Pinpoint the cell where the given text exists, returning its [X, Y] midpoint coordinate. 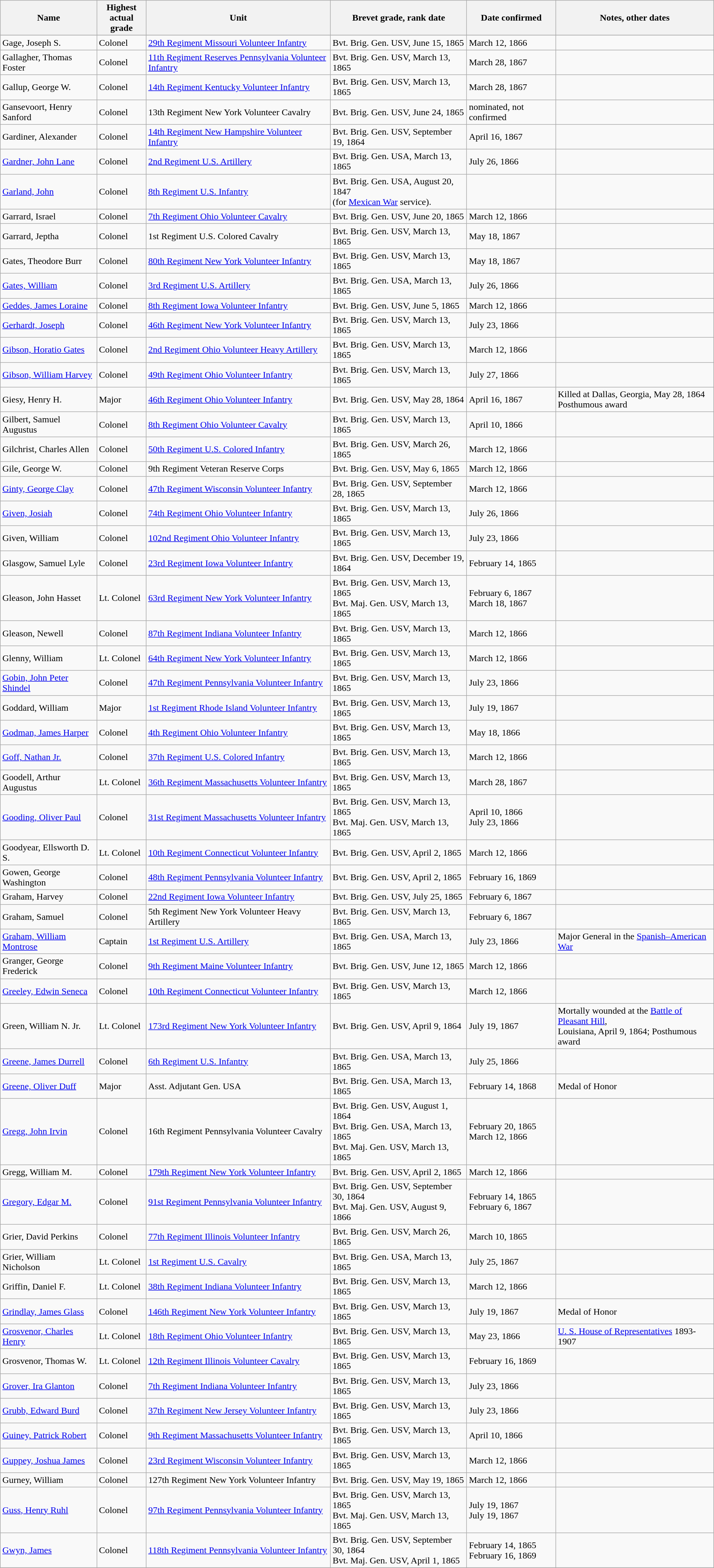
Gregory, Edgar M. [49, 1202]
22nd Regiment Iowa Volunteer Infantry [238, 897]
2nd Regiment Ohio Volunteer Heavy Artillery [238, 350]
Bvt. Brig. Gen. USV, May 19, 1865 [399, 1480]
46th Regiment Ohio Volunteer Infantry [238, 400]
Goodyear, Ellsworth D. S. [49, 852]
February 14, 1865February 6, 1867 [511, 1202]
8th Regiment Iowa Volunteer Infantry [238, 306]
Gregg, John Irvin [49, 1132]
nominated, not confirmed [511, 112]
Gurney, William [49, 1480]
Graham, Samuel [49, 916]
Godman, James Harper [49, 732]
13th Regiment New York Volunteer Cavalry [238, 112]
Garrard, Israel [49, 216]
Grubb, Edward Burd [49, 1411]
Given, Josiah [49, 514]
127th Regiment New York Volunteer Infantry [238, 1480]
14th Regiment New Hampshire Volunteer Infantry [238, 137]
May 18, 1866 [511, 732]
July 27, 1866 [511, 375]
Captain [121, 942]
Major General in the Spanish–American War [635, 942]
Gates, Theodore Burr [49, 261]
April 10, 1866July 23, 1866 [511, 817]
Granger, George Frederick [49, 966]
48th Regiment Pennsylvania Volunteer Infantry [238, 877]
Garland, John [49, 192]
Goddard, William [49, 707]
Bvt. Brig. Gen. USV, June 12, 1865 [399, 966]
Name [49, 18]
179th Regiment New York Volunteer Infantry [238, 1172]
7th Regiment Ohio Volunteer Cavalry [238, 216]
Bvt. Brig. Gen. USV, May 28, 1864 [399, 400]
Glenny, William [49, 658]
118th Regiment Pennsylvania Volunteer Infantry [238, 1550]
Guss, Henry Ruhl [49, 1510]
Bvt. Brig. Gen. USV, May 6, 1865 [399, 469]
Bvt. Brig. Gen. USV, August 1, 1864Bvt. Brig. Gen. USA, March 13, 1865Bvt. Maj. Gen. USV, March 13, 1865 [399, 1132]
Bvt. Brig. Gen. USV, June 24, 1865 [399, 112]
23rd Regiment Wisconsin Volunteer Infantry [238, 1460]
Asst. Adjutant Gen. USA [238, 1086]
July 25, 1867 [511, 1262]
29th Regiment Missouri Volunteer Infantry [238, 43]
Gibson, William Harvey [49, 375]
Bvt. Brig. Gen. USV, September 19, 1864 [399, 137]
87th Regiment Indiana Volunteer Infantry [238, 633]
146th Regiment New York Volunteer Infantry [238, 1312]
Date confirmed [511, 18]
31st Regiment Massachusetts Volunteer Infantry [238, 817]
Gwyn, James [49, 1550]
Grosvenor, Charles Henry [49, 1336]
July 19, 1867July 19, 1867 [511, 1510]
Grindlay, James Glass [49, 1312]
Grier, David Perkins [49, 1237]
8th Regiment Ohio Volunteer Cavalry [238, 424]
Gates, William [49, 285]
97th Regiment Pennsylvania Volunteer Infantry [238, 1510]
Gleason, Newell [49, 633]
23rd Regiment Iowa Volunteer Infantry [238, 563]
Greene, James Durrell [49, 1061]
Unit [238, 18]
February 14, 1865 [511, 563]
49th Regiment Ohio Volunteer Infantry [238, 375]
Gage, Joseph S. [49, 43]
47th Regiment Wisconsin Volunteer Infantry [238, 488]
64th Regiment New York Volunteer Infantry [238, 658]
March 10, 1865 [511, 1237]
Geddes, James Loraine [49, 306]
74th Regiment Ohio Volunteer Infantry [238, 514]
Griffin, Daniel F. [49, 1286]
4th Regiment Ohio Volunteer Infantry [238, 732]
Bvt. Brig. Gen. USV, June 5, 1865 [399, 306]
Bvt. Brig. Gen. USV, December 19, 1864 [399, 563]
Giesy, Henry H. [49, 400]
Gooding, Oliver Paul [49, 817]
U. S. House of Representatives 1893-1907 [635, 1336]
5th Regiment New York Volunteer Heavy Artillery [238, 916]
9th Regiment Maine Volunteer Infantry [238, 966]
37th Regiment New Jersey Volunteer Infantry [238, 1411]
9th Regiment Massachusetts Volunteer Infantry [238, 1435]
Brevet grade, rank date [399, 18]
Gile, George W. [49, 469]
Goodell, Arthur Augustus [49, 782]
46th Regiment New York Volunteer Infantry [238, 325]
Bvt. Brig. Gen. USV, September 30, 1864Bvt. Maj. Gen. USV, April 1, 1865 [399, 1550]
Guppey, Joshua James [49, 1460]
February 6, 1867March 18, 1867 [511, 598]
February 20, 1865March 12, 1866 [511, 1132]
Gowen, George Washington [49, 877]
Guiney, Patrick Robert [49, 1435]
Grosvenor, Thomas W. [49, 1361]
2nd Regiment U.S. Artillery [238, 162]
16th Regiment Pennsylvania Volunteer Cavalry [238, 1132]
July 25, 1866 [511, 1061]
May 23, 1866 [511, 1336]
Gobin, John Peter Shindel [49, 683]
Gregg, William M. [49, 1172]
Ginty, George Clay [49, 488]
38th Regiment Indiana Volunteer Infantry [238, 1286]
18th Regiment Ohio Volunteer Infantry [238, 1336]
1st Regiment U.S. Colored Cavalry [238, 236]
102nd Regiment Ohio Volunteer Infantry [238, 538]
Bvt. Brig. Gen. USV, June 20, 1865 [399, 216]
February 14, 1865February 16, 1869 [511, 1550]
80th Regiment New York Volunteer Infantry [238, 261]
Green, William N. Jr. [49, 1026]
36th Regiment Massachusetts Volunteer Infantry [238, 782]
14th Regiment Kentucky Volunteer Infantry [238, 87]
Highestactual grade [121, 18]
47th Regiment Pennsylvania Volunteer Infantry [238, 683]
6th Regiment U.S. Infantry [238, 1061]
Gilchrist, Charles Allen [49, 449]
Greeley, Edwin Seneca [49, 991]
Bvt. Brig. Gen. USV, July 25, 1865 [399, 897]
Notes, other dates [635, 18]
Bvt. Brig. Gen. USV, June 15, 1865 [399, 43]
Bvt. Brig. Gen. USA, August 20, 1847(for Mexican War service). [399, 192]
9th Regiment Veteran Reserve Corps [238, 469]
Gardiner, Alexander [49, 137]
Gallup, George W. [49, 87]
Gallagher, Thomas Foster [49, 63]
50th Regiment U.S. Colored Infantry [238, 449]
173rd Regiment New York Volunteer Infantry [238, 1026]
Graham, William Montrose [49, 942]
Grover, Ira Glanton [49, 1386]
Mortally wounded at the Battle of Pleasant Hill,Louisiana, April 9, 1864; Posthumous award [635, 1026]
Gerhardt, Joseph [49, 325]
7th Regiment Indiana Volunteer Infantry [238, 1386]
Given, William [49, 538]
77th Regiment Illinois Volunteer Infantry [238, 1237]
37th Regiment U.S. Colored Infantry [238, 758]
12th Regiment Illinois Volunteer Cavalry [238, 1361]
Bvt. Brig. Gen. USV, April 9, 1864 [399, 1026]
1st Regiment U.S. Artillery [238, 942]
Garrard, Jeptha [49, 236]
Gardner, John Lane [49, 162]
Goff, Nathan Jr. [49, 758]
11th Regiment Reserves Pennsylvania Volunteer Infantry [238, 63]
Gibson, Horatio Gates [49, 350]
Gansevoort, Henry Sanford [49, 112]
8th Regiment U.S. Infantry [238, 192]
63rd Regiment New York Volunteer Infantry [238, 598]
Bvt. Brig. Gen. USV, September 30, 1864Bvt. Maj. Gen. USV, August 9, 1866 [399, 1202]
Glasgow, Samuel Lyle [49, 563]
1st Regiment Rhode Island Volunteer Infantry [238, 707]
February 14, 1868 [511, 1086]
91st Regiment Pennsylvania Volunteer Infantry [238, 1202]
Killed at Dallas, Georgia, May 28, 1864Posthumous award [635, 400]
Greene, Oliver Duff [49, 1086]
Gleason, John Hasset [49, 598]
Grier, William Nicholson [49, 1262]
Graham, Harvey [49, 897]
1st Regiment U.S. Cavalry [238, 1262]
3rd Regiment U.S. Artillery [238, 285]
Gilbert, Samuel Augustus [49, 424]
Bvt. Brig. Gen. USV, September 28, 1865 [399, 488]
